Search for the cell housing the specified text and yield its [x, y] center coordinate. 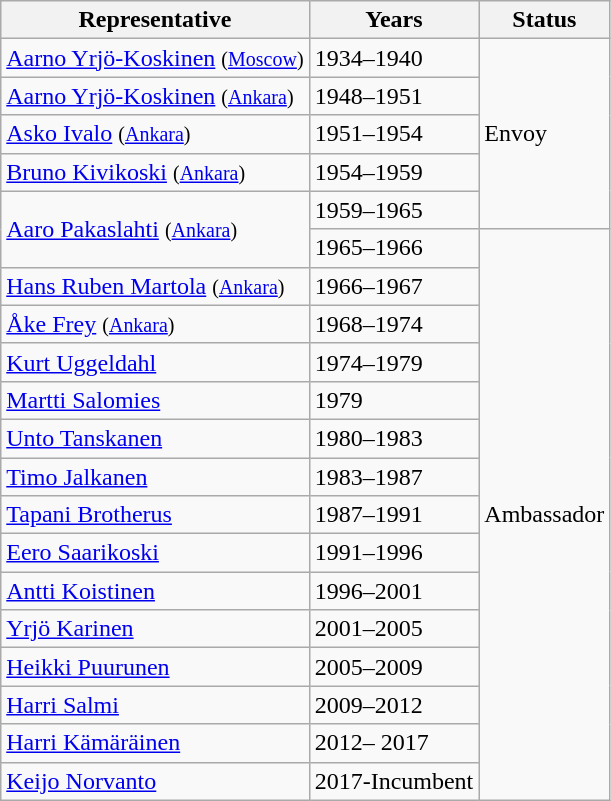
1965–1966 [394, 248]
1934–1940 [394, 58]
Timo Jalkanen [155, 477]
Eero Saarikoski [155, 553]
1966–1967 [394, 286]
Keijo Norvanto [155, 781]
Aarno Yrjö-Koskinen (Ankara) [155, 96]
1954–1959 [394, 172]
Yrjö Karinen [155, 629]
Hans Ruben Martola (Ankara) [155, 286]
1996–2001 [394, 591]
1991–1996 [394, 553]
1980–1983 [394, 438]
1987–1991 [394, 515]
2001–2005 [394, 629]
2005–2009 [394, 667]
2012– 2017 [394, 743]
2009–2012 [394, 705]
1948–1951 [394, 96]
Asko Ivalo (Ankara) [155, 134]
1951–1954 [394, 134]
Tapani Brotherus [155, 515]
Status [544, 20]
Aaro Pakaslahti (Ankara) [155, 229]
Envoy [544, 134]
1983–1987 [394, 477]
Åke Frey (Ankara) [155, 324]
Harri Kämäräinen [155, 743]
Heikki Puurunen [155, 667]
Aarno Yrjö-Koskinen (Moscow) [155, 58]
Martti Salomies [155, 400]
1974–1979 [394, 362]
1968–1974 [394, 324]
Harri Salmi [155, 705]
2017-Incumbent [394, 781]
Antti Koistinen [155, 591]
Ambassador [544, 514]
Bruno Kivikoski (Ankara) [155, 172]
1979 [394, 400]
Unto Tanskanen [155, 438]
Years [394, 20]
Kurt Uggeldahl [155, 362]
Representative [155, 20]
1959–1965 [394, 210]
